For the text-containing cell, return its midpoint in [x, y] coordinate format. 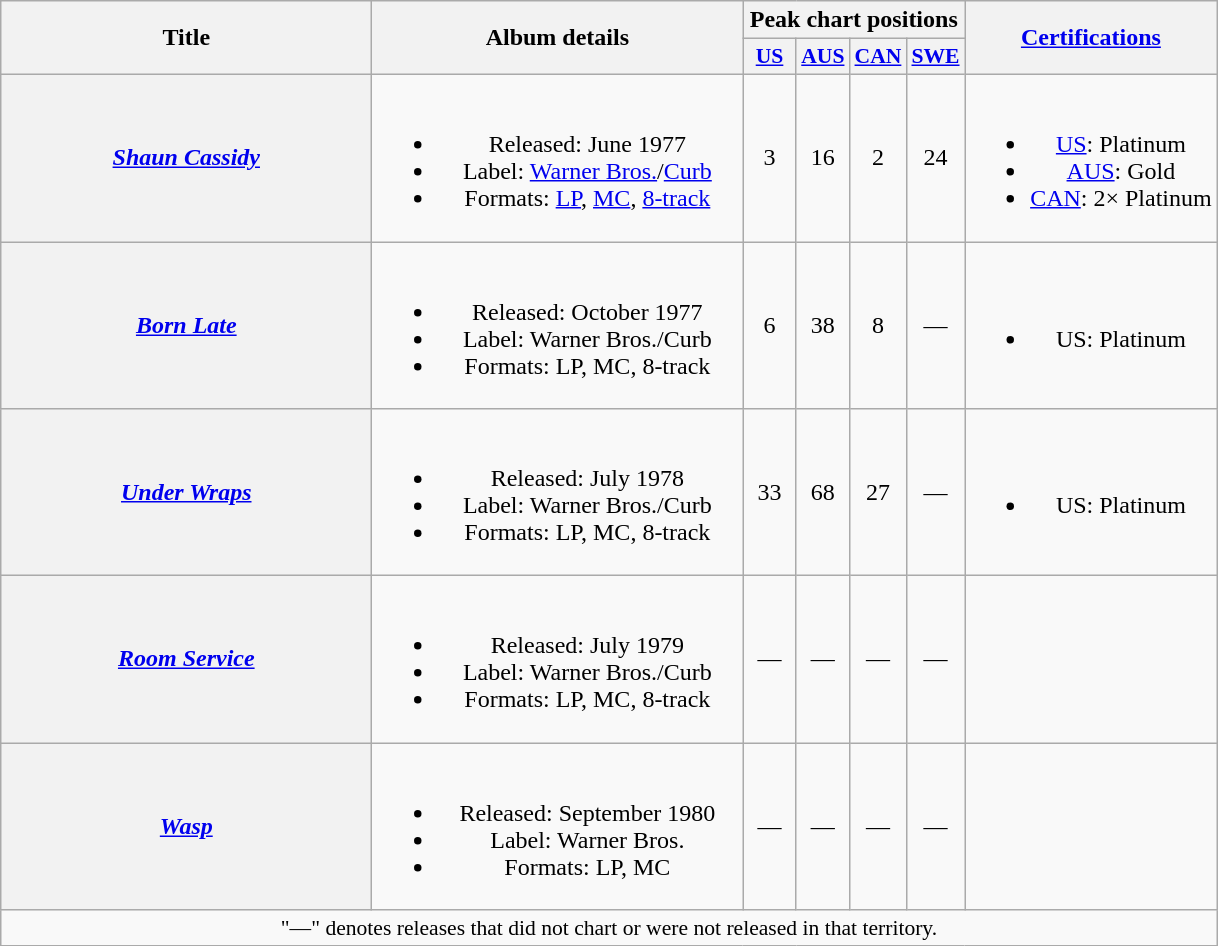
US [770, 57]
SWE [935, 57]
Under Wraps [186, 492]
Certifications [1092, 38]
24 [935, 158]
Album details [558, 38]
8 [878, 326]
3 [770, 158]
33 [770, 492]
27 [878, 492]
38 [822, 326]
Released: July 1979Label: Warner Bros./CurbFormats: LP, MC, 8-track [558, 660]
CAN [878, 57]
2 [878, 158]
Released: September 1980Label: Warner Bros.Formats: LP, MC [558, 826]
Born Late [186, 326]
Released: October 1977Label: Warner Bros./CurbFormats: LP, MC, 8-track [558, 326]
AUS [822, 57]
Peak chart positions [854, 20]
"—" denotes releases that did not chart or were not released in that territory. [609, 928]
Wasp [186, 826]
Released: July 1978Label: Warner Bros./CurbFormats: LP, MC, 8-track [558, 492]
Shaun Cassidy [186, 158]
16 [822, 158]
Room Service [186, 660]
US: PlatinumAUS: GoldCAN: 2× Platinum [1092, 158]
6 [770, 326]
68 [822, 492]
Title [186, 38]
Released: June 1977Label: Warner Bros./CurbFormats: LP, MC, 8-track [558, 158]
